Provide the (x, y) coordinate of the cell's center where the given text is located.  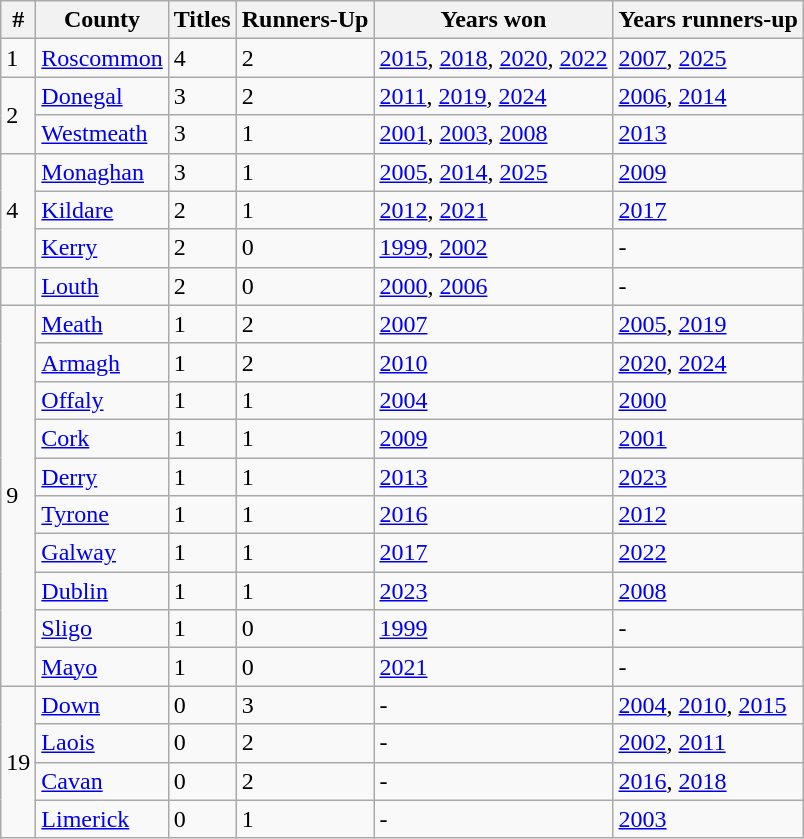
2006, 2014 (708, 96)
2016, 2018 (708, 781)
# (18, 20)
Donegal (102, 96)
County (102, 20)
2012 (708, 515)
Years won (494, 20)
Titles (202, 20)
Cavan (102, 781)
Kildare (102, 210)
Louth (102, 286)
19 (18, 762)
2005, 2019 (708, 324)
2003 (708, 819)
Dublin (102, 591)
2008 (708, 591)
Limerick (102, 819)
2010 (494, 362)
2000 (708, 400)
2004, 2010, 2015 (708, 705)
2005, 2014, 2025 (494, 172)
2001, 2003, 2008 (494, 134)
2007 (494, 324)
Cork (102, 438)
Down (102, 705)
Monaghan (102, 172)
Offaly (102, 400)
1999 (494, 629)
2016 (494, 515)
Westmeath (102, 134)
9 (18, 496)
2015, 2018, 2020, 2022 (494, 58)
Meath (102, 324)
2020, 2024 (708, 362)
Runners-Up (305, 20)
2021 (494, 667)
2002, 2011 (708, 743)
Laois (102, 743)
Mayo (102, 667)
Galway (102, 553)
Roscommon (102, 58)
Armagh (102, 362)
Kerry (102, 248)
2004 (494, 400)
2012, 2021 (494, 210)
2011, 2019, 2024 (494, 96)
2001 (708, 438)
2000, 2006 (494, 286)
2007, 2025 (708, 58)
Derry (102, 477)
1999, 2002 (494, 248)
Years runners-up (708, 20)
2022 (708, 553)
Sligo (102, 629)
Tyrone (102, 515)
